Locate the cell with the specified text and output its (x, y) center coordinate. 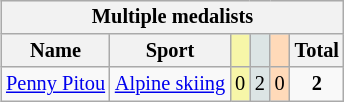
Sport (170, 51)
Total (317, 51)
Penny Pitou (56, 84)
Name (56, 51)
Multiple medalists (172, 17)
Alpine skiing (170, 84)
